For the text-containing cell, return its midpoint in [x, y] coordinate format. 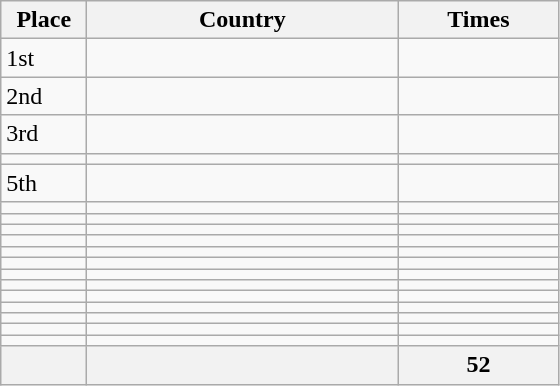
3rd [44, 134]
Times [478, 20]
5th [44, 183]
Place [44, 20]
1st [44, 58]
2nd [44, 96]
Country [242, 20]
52 [478, 365]
